Output the [x, y] coordinate of the center of the cell containing the given text.  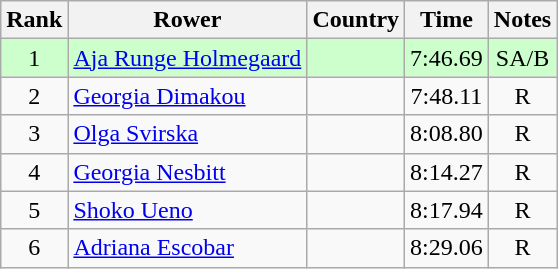
Notes [522, 20]
Rower [188, 20]
Rank [34, 20]
8:14.27 [447, 172]
8:08.80 [447, 134]
3 [34, 134]
Aja Runge Holmegaard [188, 58]
Time [447, 20]
Shoko Ueno [188, 210]
Adriana Escobar [188, 248]
1 [34, 58]
4 [34, 172]
8:29.06 [447, 248]
6 [34, 248]
SA/B [522, 58]
5 [34, 210]
7:46.69 [447, 58]
8:17.94 [447, 210]
Georgia Nesbitt [188, 172]
Olga Svirska [188, 134]
Georgia Dimakou [188, 96]
Country [356, 20]
2 [34, 96]
7:48.11 [447, 96]
